Find where the given text appears and provide that cell's center as [X, Y] coordinate. 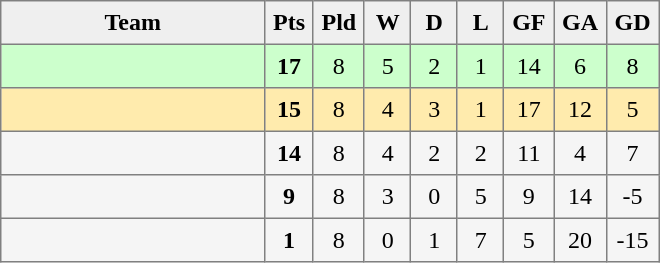
GF [529, 23]
-5 [632, 197]
20 [580, 240]
Pld [338, 23]
L [480, 23]
GD [632, 23]
Pts [289, 23]
11 [529, 153]
15 [289, 110]
D [434, 23]
12 [580, 110]
W [387, 23]
-15 [632, 240]
GA [580, 23]
Team [133, 23]
6 [580, 66]
